Extract the [X, Y] coordinate from the center of the cell holding the provided text.  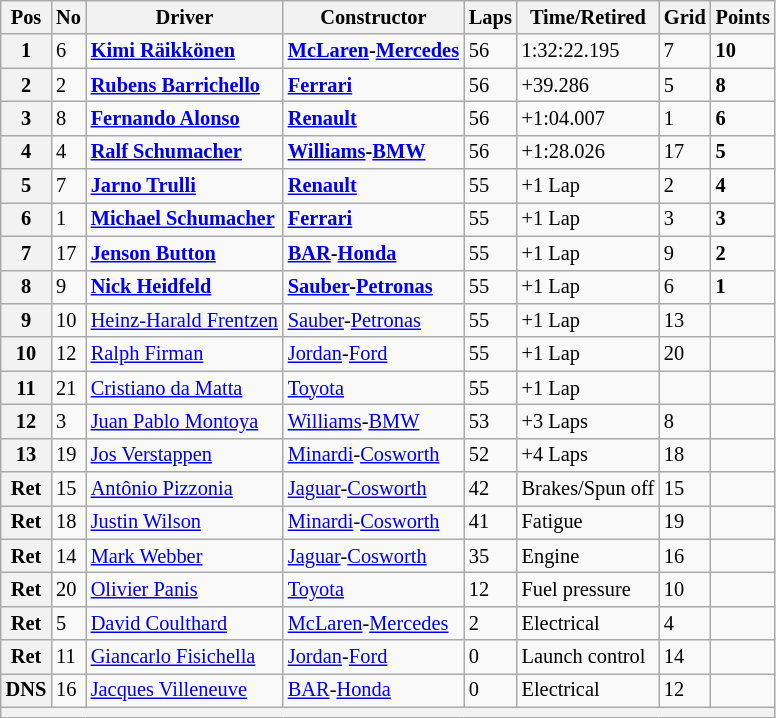
52 [490, 455]
Launch control [588, 657]
21 [68, 388]
53 [490, 421]
Driver [184, 17]
1:32:22.195 [588, 51]
Fernando Alonso [184, 118]
42 [490, 489]
Constructor [374, 17]
Michael Schumacher [184, 219]
Jarno Trulli [184, 186]
No [68, 17]
Antônio Pizzonia [184, 489]
Juan Pablo Montoya [184, 421]
Fatigue [588, 522]
DNS [26, 690]
+1:28.026 [588, 152]
Grid [685, 17]
+3 Laps [588, 421]
Rubens Barrichello [184, 85]
+1:04.007 [588, 118]
Heinz-Harald Frentzen [184, 320]
Kimi Räikkönen [184, 51]
41 [490, 522]
Brakes/Spun off [588, 489]
+39.286 [588, 85]
Points [743, 17]
Jos Verstappen [184, 455]
Engine [588, 556]
Justin Wilson [184, 522]
Mark Webber [184, 556]
Jacques Villeneuve [184, 690]
Cristiano da Matta [184, 388]
Olivier Panis [184, 589]
Time/Retired [588, 17]
Giancarlo Fisichella [184, 657]
Jenson Button [184, 253]
David Coulthard [184, 623]
Pos [26, 17]
Fuel pressure [588, 589]
Laps [490, 17]
Nick Heidfeld [184, 287]
35 [490, 556]
Ralf Schumacher [184, 152]
+4 Laps [588, 455]
Ralph Firman [184, 354]
